Extract the (x, y) coordinate from the center of the cell holding the provided text.  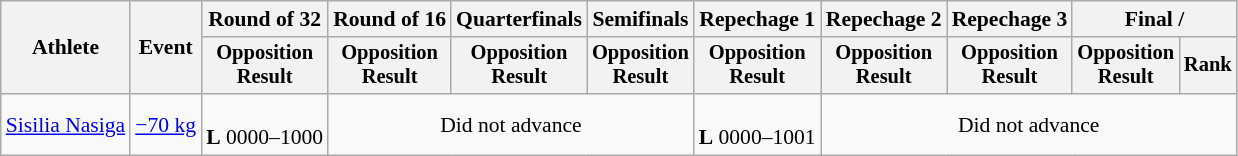
Athlete (66, 48)
L 0000–1001 (758, 124)
L 0000–1000 (264, 124)
Sisilia Nasiga (66, 124)
Round of 16 (390, 19)
Final / (1154, 19)
Event (166, 48)
Rank (1208, 66)
Repechage 3 (1010, 19)
Semifinals (640, 19)
−70 kg (166, 124)
Repechage 2 (884, 19)
Round of 32 (264, 19)
Quarterfinals (519, 19)
Repechage 1 (758, 19)
